Determine the (x, y) coordinate at the center of the cell enclosing the given text.  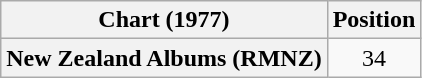
Chart (1977) (164, 20)
New Zealand Albums (RMNZ) (164, 58)
Position (374, 20)
34 (374, 58)
